Pinpoint the cell where the given text exists, returning its (X, Y) midpoint coordinate. 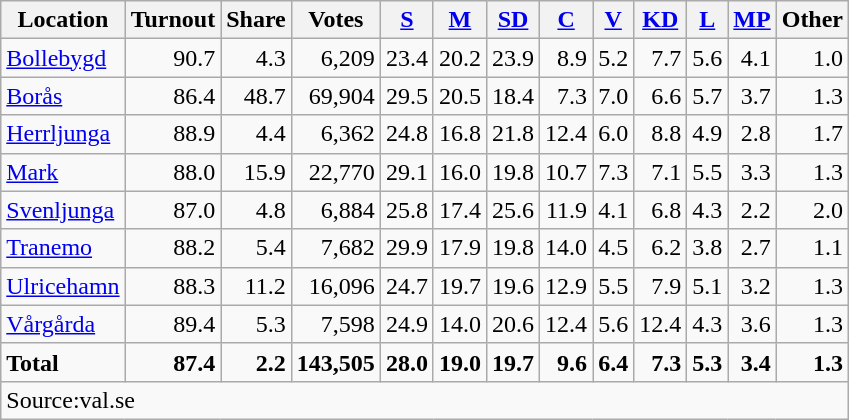
Turnout (173, 20)
88.0 (173, 172)
20.5 (460, 96)
7,682 (336, 248)
5.2 (614, 58)
2.7 (752, 248)
24.7 (406, 286)
3.4 (752, 362)
Ulricehamn (63, 286)
20.6 (512, 324)
Source:val.se (425, 400)
4.4 (256, 134)
Total (63, 362)
5.1 (708, 286)
11.9 (566, 210)
143,505 (336, 362)
SD (512, 20)
24.9 (406, 324)
88.3 (173, 286)
Share (256, 20)
Location (63, 20)
16.0 (460, 172)
7,598 (336, 324)
7.1 (660, 172)
KD (660, 20)
L (708, 20)
28.0 (406, 362)
89.4 (173, 324)
3.6 (752, 324)
11.2 (256, 286)
7.9 (660, 286)
3.8 (708, 248)
2.8 (752, 134)
29.1 (406, 172)
Svenljunga (63, 210)
9.6 (566, 362)
12.9 (566, 286)
C (566, 20)
29.5 (406, 96)
16.8 (460, 134)
22,770 (336, 172)
Borås (63, 96)
3.7 (752, 96)
1.7 (812, 134)
87.0 (173, 210)
88.2 (173, 248)
Mark (63, 172)
Vårgårda (63, 324)
21.8 (512, 134)
6.4 (614, 362)
6.8 (660, 210)
6,209 (336, 58)
20.2 (460, 58)
25.6 (512, 210)
16,096 (336, 286)
Tranemo (63, 248)
10.7 (566, 172)
19.0 (460, 362)
1.0 (812, 58)
V (614, 20)
2.0 (812, 210)
15.9 (256, 172)
6.0 (614, 134)
6,884 (336, 210)
7.0 (614, 96)
4.9 (708, 134)
90.7 (173, 58)
6.2 (660, 248)
8.9 (566, 58)
7.7 (660, 58)
25.8 (406, 210)
29.9 (406, 248)
69,904 (336, 96)
Other (812, 20)
19.6 (512, 286)
86.4 (173, 96)
23.4 (406, 58)
48.7 (256, 96)
MP (752, 20)
M (460, 20)
87.4 (173, 362)
17.4 (460, 210)
24.8 (406, 134)
5.4 (256, 248)
23.9 (512, 58)
4.8 (256, 210)
Herrljunga (63, 134)
18.4 (512, 96)
6.6 (660, 96)
3.2 (752, 286)
8.8 (660, 134)
S (406, 20)
17.9 (460, 248)
4.5 (614, 248)
Votes (336, 20)
1.1 (812, 248)
5.7 (708, 96)
88.9 (173, 134)
3.3 (752, 172)
6,362 (336, 134)
Bollebygd (63, 58)
